Determine the [x, y] coordinate at the center of the cell enclosing the given text.  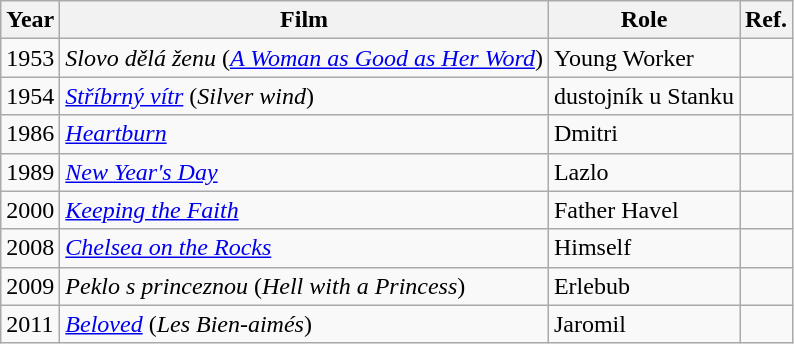
1954 [30, 96]
2009 [30, 286]
Jaromil [644, 324]
Peklo s princeznou (Hell with a Princess) [304, 286]
Stříbrný vítr (Silver wind) [304, 96]
Keeping the Faith [304, 210]
Himself [644, 248]
Beloved (Les Bien-aimés) [304, 324]
Ref. [766, 20]
Erlebub [644, 286]
Chelsea on the Rocks [304, 248]
2011 [30, 324]
Father Havel [644, 210]
Film [304, 20]
2008 [30, 248]
Slovo dělá ženu (A Woman as Good as Her Word) [304, 58]
Dmitri [644, 134]
1989 [30, 172]
Lazlo [644, 172]
Young Worker [644, 58]
1953 [30, 58]
dustojník u Stanku [644, 96]
Year [30, 20]
Role [644, 20]
New Year's Day [304, 172]
1986 [30, 134]
Heartburn [304, 134]
2000 [30, 210]
